From the cell containing the given text, extract its center point as [x, y] coordinate. 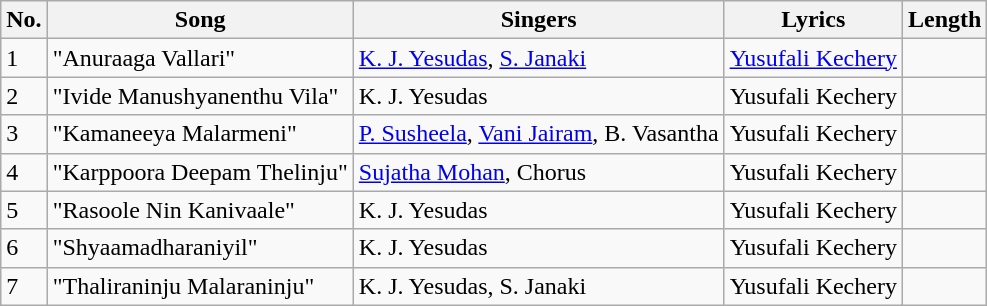
5 [24, 210]
7 [24, 286]
"Kamaneeya Malarmeni" [200, 134]
"Rasoole Nin Kanivaale" [200, 210]
"Anuraaga Vallari" [200, 58]
"Ivide Manushyanenthu Vila" [200, 96]
6 [24, 248]
"Karppoora Deepam Thelinju" [200, 172]
P. Susheela, Vani Jairam, B. Vasantha [538, 134]
"Thaliraninju Malaraninju" [200, 286]
2 [24, 96]
"Shyaamadharaniyil" [200, 248]
Lyrics [813, 20]
Song [200, 20]
No. [24, 20]
Sujatha Mohan, Chorus [538, 172]
Singers [538, 20]
3 [24, 134]
4 [24, 172]
Length [944, 20]
1 [24, 58]
